Provide the [X, Y] coordinate of the cell's center where the given text is located.  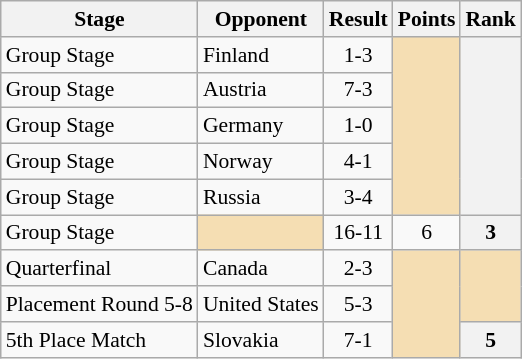
Canada [261, 269]
4-1 [358, 162]
3-4 [358, 197]
2-3 [358, 269]
Rank [490, 19]
5-3 [358, 304]
1-3 [358, 55]
Slovakia [261, 340]
Austria [261, 90]
Stage [100, 19]
7-3 [358, 90]
Placement Round 5-8 [100, 304]
Opponent [261, 19]
1-0 [358, 126]
6 [427, 233]
Germany [261, 126]
Russia [261, 197]
United States [261, 304]
Norway [261, 162]
5th Place Match [100, 340]
7-1 [358, 340]
3 [490, 233]
Finland [261, 55]
16-11 [358, 233]
Quarterfinal [100, 269]
Points [427, 19]
5 [490, 340]
Result [358, 19]
